Locate the cell with the specified text and output its (x, y) center coordinate. 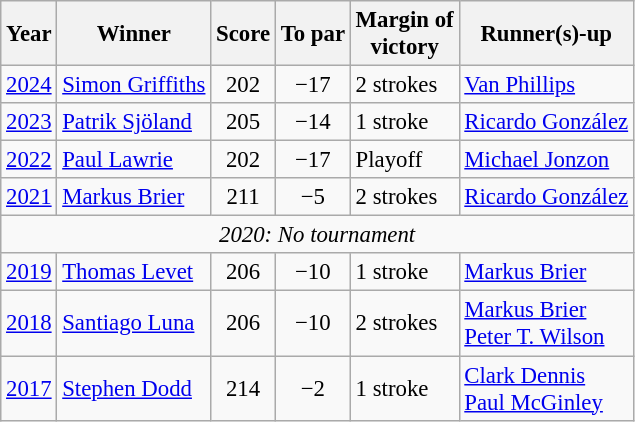
2022 (29, 160)
Stephen Dodd (134, 388)
2019 (29, 273)
−2 (312, 388)
Runner(s)-up (546, 34)
211 (244, 197)
−14 (312, 122)
Year (29, 34)
Thomas Levet (134, 273)
Winner (134, 34)
2017 (29, 388)
Santiago Luna (134, 324)
Van Phillips (546, 85)
2023 (29, 122)
Clark Dennis Paul McGinley (546, 388)
To par (312, 34)
Score (244, 34)
Paul Lawrie (134, 160)
Simon Griffiths (134, 85)
Margin ofvictory (404, 34)
Patrik Sjöland (134, 122)
214 (244, 388)
2024 (29, 85)
2021 (29, 197)
−5 (312, 197)
Michael Jonzon (546, 160)
Playoff (404, 160)
Markus Brier Peter T. Wilson (546, 324)
205 (244, 122)
2018 (29, 324)
2020: No tournament (318, 235)
